Capture the cell that displays the provided text and extract its [X, Y] central coordinate. 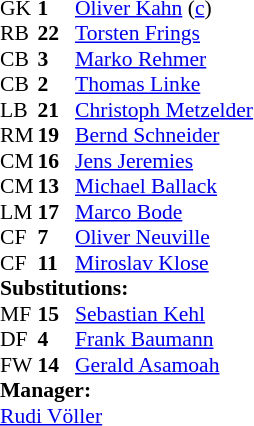
Christoph Metzelder [164, 110]
2 [57, 85]
21 [57, 110]
15 [57, 314]
7 [57, 237]
Marco Bode [164, 212]
Manager: [126, 391]
Jens Jeremies [164, 161]
22 [57, 33]
LB [19, 110]
Michael Ballack [164, 187]
3 [57, 59]
Marko Rehmer [164, 59]
Torsten Frings [164, 33]
16 [57, 161]
Gerald Asamoah [164, 365]
MF [19, 314]
RB [19, 33]
Bernd Schneider [164, 135]
17 [57, 212]
11 [57, 263]
Thomas Linke [164, 85]
19 [57, 135]
LM [19, 212]
Oliver Neuville [164, 237]
13 [57, 187]
Substitutions: [126, 289]
RM [19, 135]
4 [57, 339]
DF [19, 339]
FW [19, 365]
14 [57, 365]
Sebastian Kehl [164, 314]
Miroslav Klose [164, 263]
Frank Baumann [164, 339]
